From the cell containing the given text, extract its center point as [x, y] coordinate. 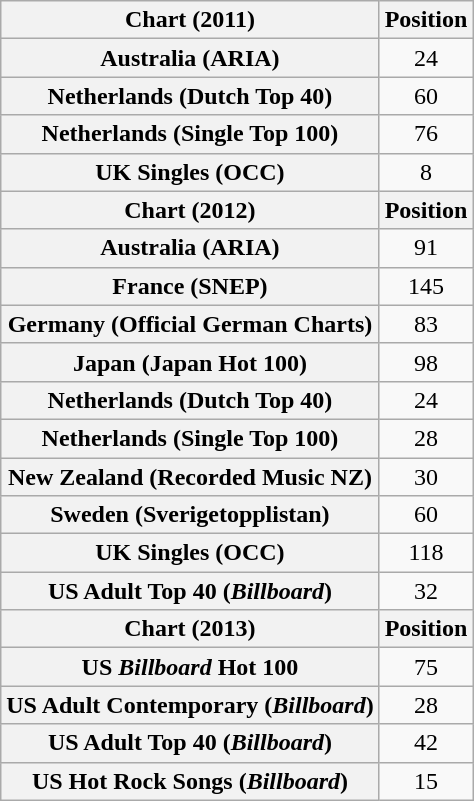
30 [426, 477]
Chart (2013) [190, 629]
US Hot Rock Songs (Billboard) [190, 781]
France (SNEP) [190, 286]
15 [426, 781]
US Billboard Hot 100 [190, 667]
Sweden (Sverigetopplistan) [190, 515]
Japan (Japan Hot 100) [190, 362]
Chart (2011) [190, 20]
Chart (2012) [190, 210]
98 [426, 362]
75 [426, 667]
US Adult Contemporary (Billboard) [190, 705]
32 [426, 591]
118 [426, 553]
8 [426, 172]
42 [426, 743]
New Zealand (Recorded Music NZ) [190, 477]
145 [426, 286]
83 [426, 324]
Germany (Official German Charts) [190, 324]
91 [426, 248]
76 [426, 134]
